Return the [x, y] coordinate for the center point of the cell that contains the specified text.  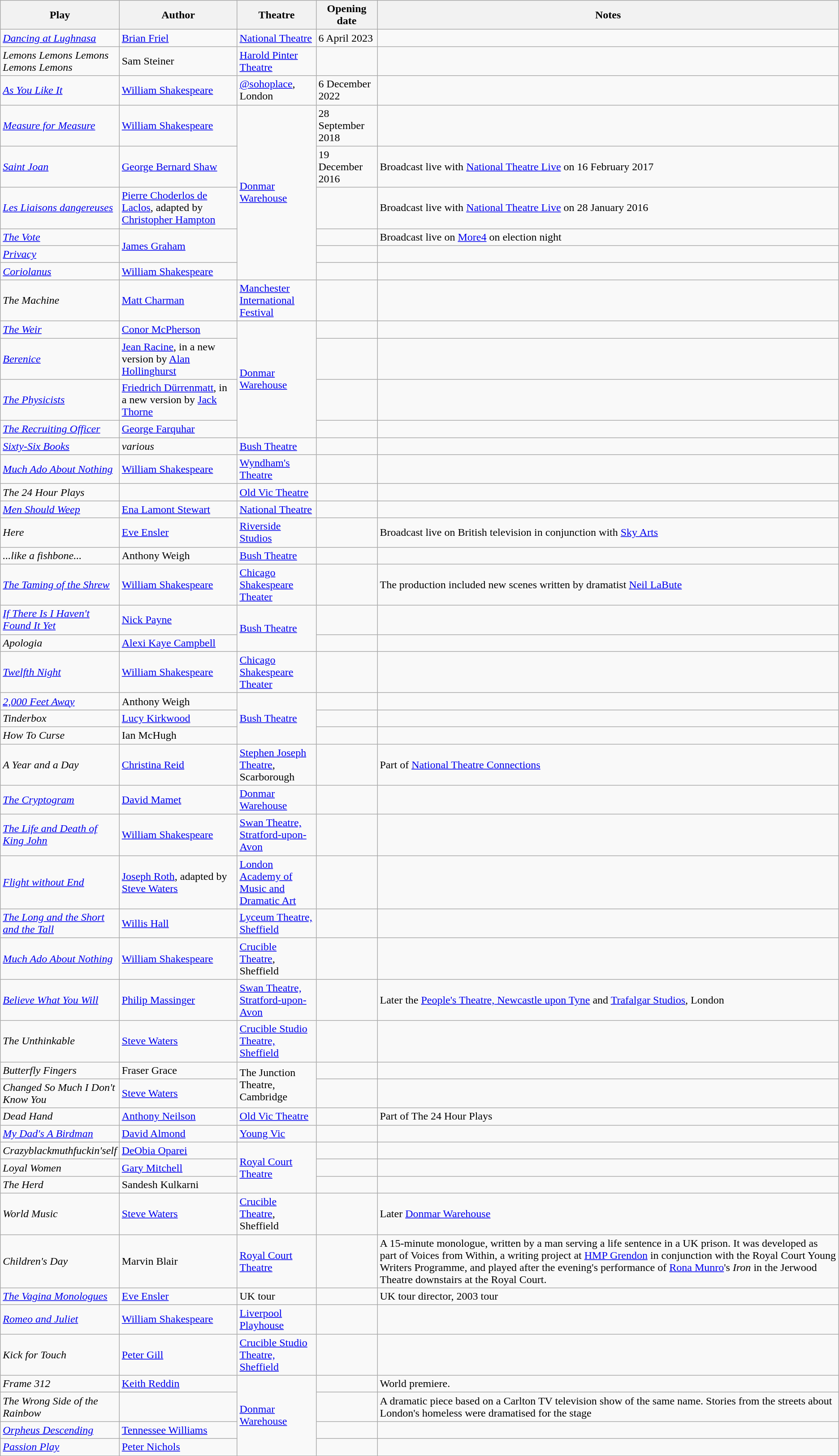
Part of The 24 Hour Plays [608, 1116]
Conor McPherson [178, 329]
A Year and a Day [60, 764]
The Vote [60, 237]
Coriolanus [60, 271]
2,000 Feet Away [60, 701]
Alexi Kaye Campbell [178, 643]
The Long and the Short and the Tall [60, 924]
The Taming of the Shrew [60, 585]
Wyndham's Theatre [277, 470]
Broadcast live with National Theatre Live on 28 January 2016 [608, 208]
Lemons Lemons Lemons Lemons Lemons [60, 61]
Fraser Grace [178, 1070]
@sohoplace, London [277, 90]
19 December 2016 [347, 167]
Brian Friel [178, 38]
Later Donmar Warehouse [608, 1214]
Passion Play [60, 1447]
Peter Gill [178, 1355]
If There Is I Haven't Found It Yet [60, 620]
Loyal Women [60, 1167]
David Mamet [178, 800]
Harold Pinter Theatre [277, 61]
Friedrich Dürrenmatt, in a new version by Jack Thorne [178, 400]
The Herd [60, 1185]
Lucy Kirkwood [178, 718]
Stephen Joseph Theatre, Scarborough [277, 764]
Part of National Theatre Connections [608, 764]
6 December 2022 [347, 90]
Believe What You Will [60, 1000]
Sandesh Kulkarni [178, 1185]
Men Should Weep [60, 509]
The Vagina Monologues [60, 1297]
Gary Mitchell [178, 1167]
The Cryptogram [60, 800]
Lyceum Theatre, Sheffield [277, 924]
Children's Day [60, 1262]
Crazyblackmuthfuckin'self [60, 1150]
Tinderbox [60, 718]
World premiere. [608, 1384]
Berenice [60, 358]
Philip Massinger [178, 1000]
6 April 2023 [347, 38]
Nick Payne [178, 620]
UK tour director, 2003 tour [608, 1297]
Manchester International Festival [277, 300]
...like a fishbone... [60, 556]
Willis Hall [178, 924]
DeObia Oparei [178, 1150]
Les Liaisons dangereuses [60, 208]
Sam Steiner [178, 61]
Tennessee Williams [178, 1430]
The Wrong Side of the Rainbow [60, 1407]
Ena Lamont Stewart [178, 509]
Marvin Blair [178, 1262]
Liverpool Playhouse [277, 1320]
The Machine [60, 300]
28 September 2018 [347, 125]
Saint Joan [60, 167]
Joseph Roth, adapted by Steve Waters [178, 883]
Changed So Much I Don't Know You [60, 1093]
George Bernard Shaw [178, 167]
Flight without End [60, 883]
Broadcast live on More4 on election night [608, 237]
Orpheus Descending [60, 1430]
The Junction Theatre, Cambridge [277, 1085]
Dancing at Lughnasa [60, 38]
Matt Charman [178, 300]
Ian McHugh [178, 735]
Apologia [60, 643]
The Unthinkable [60, 1041]
James Graham [178, 246]
Privacy [60, 254]
Christina Reid [178, 764]
Opening date [347, 15]
The Recruiting Officer [60, 429]
As You Like It [60, 90]
Sixty-Six Books [60, 446]
Theatre [277, 15]
Riverside Studios [277, 532]
The Life and Death of King John [60, 835]
Kick for Touch [60, 1355]
various [178, 446]
Anthony Neilson [178, 1116]
Butterfly Fingers [60, 1070]
Romeo and Juliet [60, 1320]
My Dad's A Birdman [60, 1133]
The production included new scenes written by dramatist Neil LaBute [608, 585]
Jean Racine, in a new version by Alan Hollinghurst [178, 358]
David Almond [178, 1133]
Young Vic [277, 1133]
Pierre Choderlos de Laclos, adapted by Christopher Hampton [178, 208]
Frame 312 [60, 1384]
Twelfth Night [60, 672]
World Music [60, 1214]
George Farquhar [178, 429]
Peter Nichols [178, 1447]
UK tour [277, 1297]
Keith Reddin [178, 1384]
The Weir [60, 329]
The 24 Hour Plays [60, 492]
How To Curse [60, 735]
Broadcast live on British television in conjunction with Sky Arts [608, 532]
Dead Hand [60, 1116]
Measure for Measure [60, 125]
Here [60, 532]
Play [60, 15]
Later the People's Theatre, Newcastle upon Tyne and Trafalgar Studios, London [608, 1000]
Broadcast live with National Theatre Live on 16 February 2017 [608, 167]
Notes [608, 15]
Author [178, 15]
The Physicists [60, 400]
London Academy of Music and Dramatic Art [277, 883]
